From the cell containing the given text, extract its center point as [X, Y] coordinate. 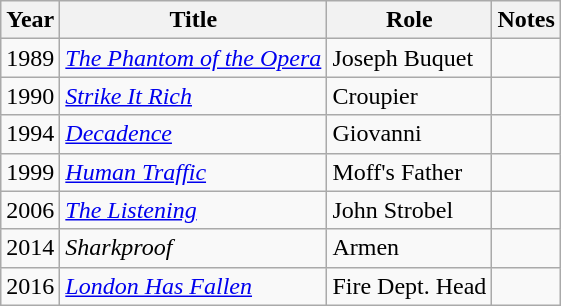
Sharkproof [194, 248]
John Strobel [410, 210]
The Phantom of the Opera [194, 58]
Fire Dept. Head [410, 286]
2016 [30, 286]
Joseph Buquet [410, 58]
Giovanni [410, 134]
Decadence [194, 134]
2014 [30, 248]
1990 [30, 96]
2006 [30, 210]
1999 [30, 172]
Role [410, 20]
Title [194, 20]
1989 [30, 58]
London Has Fallen [194, 286]
Notes [526, 20]
Moff's Father [410, 172]
Croupier [410, 96]
Armen [410, 248]
Strike It Rich [194, 96]
Year [30, 20]
1994 [30, 134]
Human Traffic [194, 172]
The Listening [194, 210]
